Return the [x, y] coordinate for the center point of the cell that contains the specified text.  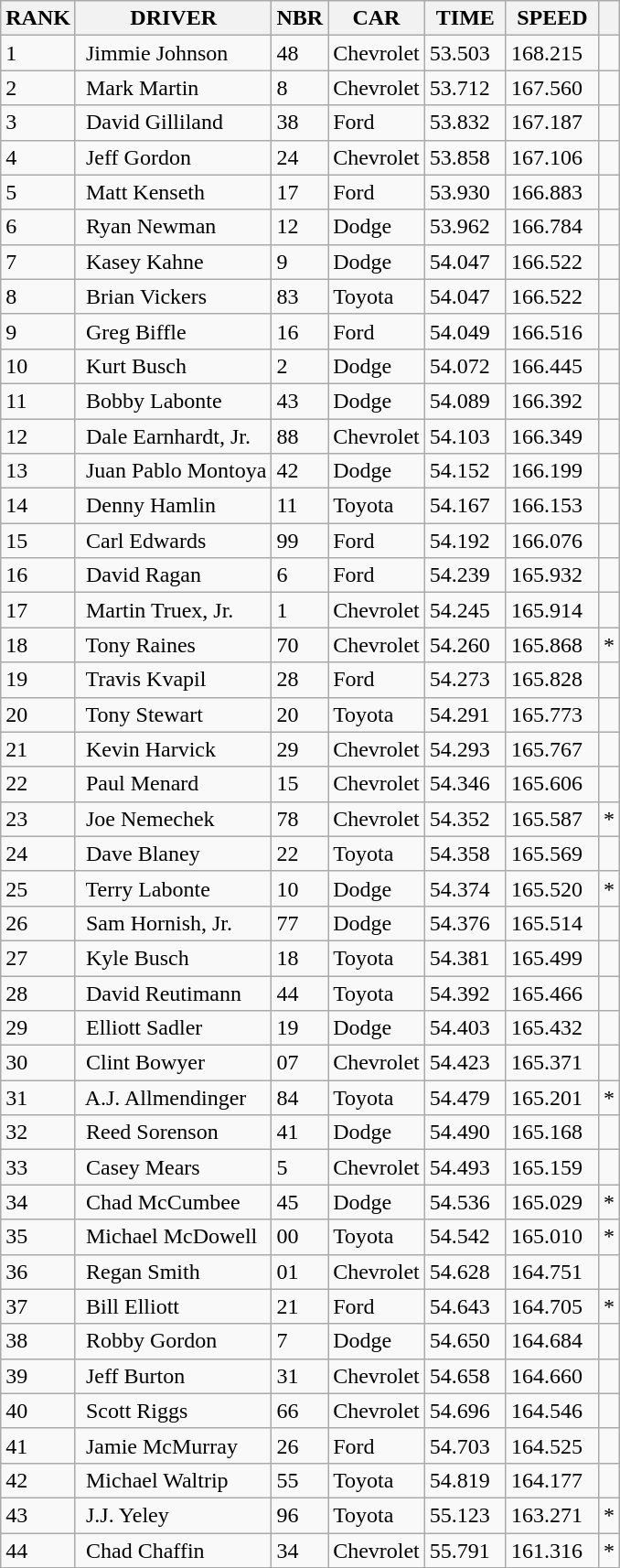
165.767 [552, 749]
165.773 [552, 714]
Denny Hamlin [173, 506]
Ryan Newman [173, 227]
165.201 [552, 1098]
165.569 [552, 854]
165.159 [552, 1167]
Carl Edwards [173, 541]
165.168 [552, 1133]
54.260 [465, 645]
165.432 [552, 1028]
167.187 [552, 123]
165.587 [552, 819]
164.546 [552, 1411]
163.271 [552, 1515]
54.239 [465, 575]
Paul Menard [173, 784]
54.819 [465, 1480]
Travis Kvapil [173, 680]
Jamie McMurray [173, 1445]
45 [300, 1202]
07 [300, 1063]
53.962 [465, 227]
54.628 [465, 1272]
Bobby Labonte [173, 401]
54.374 [465, 888]
David Ragan [173, 575]
David Reutimann [173, 993]
Scott Riggs [173, 1411]
54.089 [465, 401]
37 [38, 1306]
Chad McCumbee [173, 1202]
TIME [465, 18]
Dave Blaney [173, 854]
54.392 [465, 993]
54.273 [465, 680]
166.199 [552, 471]
54.696 [465, 1411]
54.152 [465, 471]
54.291 [465, 714]
Elliott Sadler [173, 1028]
166.784 [552, 227]
Michael Waltrip [173, 1480]
Matt Kenseth [173, 192]
54.423 [465, 1063]
J.J. Yeley [173, 1515]
164.525 [552, 1445]
164.660 [552, 1376]
Robby Gordon [173, 1341]
54.643 [465, 1306]
Kurt Busch [173, 366]
166.076 [552, 541]
SPEED [552, 18]
54.072 [465, 366]
48 [300, 53]
54.403 [465, 1028]
Bill Elliott [173, 1306]
Tony Stewart [173, 714]
Tony Raines [173, 645]
40 [38, 1411]
Brian Vickers [173, 296]
39 [38, 1376]
165.514 [552, 923]
CAR [377, 18]
77 [300, 923]
Juan Pablo Montoya [173, 471]
Clint Bowyer [173, 1063]
165.868 [552, 645]
54.490 [465, 1133]
54.358 [465, 854]
A.J. Allmendinger [173, 1098]
Casey Mears [173, 1167]
Kyle Busch [173, 958]
Kasey Kahne [173, 262]
35 [38, 1237]
RANK [38, 18]
54.245 [465, 610]
Mark Martin [173, 88]
166.445 [552, 366]
54.049 [465, 331]
165.606 [552, 784]
165.466 [552, 993]
53.858 [465, 157]
165.932 [552, 575]
Greg Biffle [173, 331]
84 [300, 1098]
55.791 [465, 1551]
83 [300, 296]
NBR [300, 18]
161.316 [552, 1551]
53.832 [465, 123]
166.516 [552, 331]
Sam Hornish, Jr. [173, 923]
Dale Earnhardt, Jr. [173, 436]
00 [300, 1237]
14 [38, 506]
Jeff Gordon [173, 157]
167.560 [552, 88]
36 [38, 1272]
David Gilliland [173, 123]
23 [38, 819]
54.536 [465, 1202]
54.192 [465, 541]
54.293 [465, 749]
165.828 [552, 680]
Jimmie Johnson [173, 53]
54.381 [465, 958]
66 [300, 1411]
27 [38, 958]
166.392 [552, 401]
78 [300, 819]
Chad Chaffin [173, 1551]
165.499 [552, 958]
Martin Truex, Jr. [173, 610]
13 [38, 471]
33 [38, 1167]
55 [300, 1480]
164.751 [552, 1272]
Reed Sorenson [173, 1133]
54.703 [465, 1445]
54.346 [465, 784]
166.349 [552, 436]
164.177 [552, 1480]
Terry Labonte [173, 888]
165.010 [552, 1237]
25 [38, 888]
164.705 [552, 1306]
55.123 [465, 1515]
30 [38, 1063]
Kevin Harvick [173, 749]
54.103 [465, 436]
165.029 [552, 1202]
DRIVER [173, 18]
Jeff Burton [173, 1376]
Regan Smith [173, 1272]
01 [300, 1272]
166.153 [552, 506]
54.650 [465, 1341]
54.493 [465, 1167]
54.352 [465, 819]
54.376 [465, 923]
54.479 [465, 1098]
53.930 [465, 192]
165.371 [552, 1063]
96 [300, 1515]
3 [38, 123]
54.542 [465, 1237]
53.712 [465, 88]
54.167 [465, 506]
168.215 [552, 53]
167.106 [552, 157]
165.520 [552, 888]
53.503 [465, 53]
99 [300, 541]
Michael McDowell [173, 1237]
164.684 [552, 1341]
166.883 [552, 192]
70 [300, 645]
32 [38, 1133]
88 [300, 436]
Joe Nemechek [173, 819]
165.914 [552, 610]
4 [38, 157]
54.658 [465, 1376]
